Return (x, y) of the center of cell containing provided text 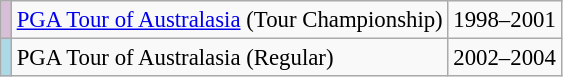
PGA Tour of Australasia (Regular) (230, 58)
PGA Tour of Australasia (Tour Championship) (230, 20)
1998–2001 (504, 20)
2002–2004 (504, 58)
